Output the (X, Y) coordinate of the center of the cell containing the given text.  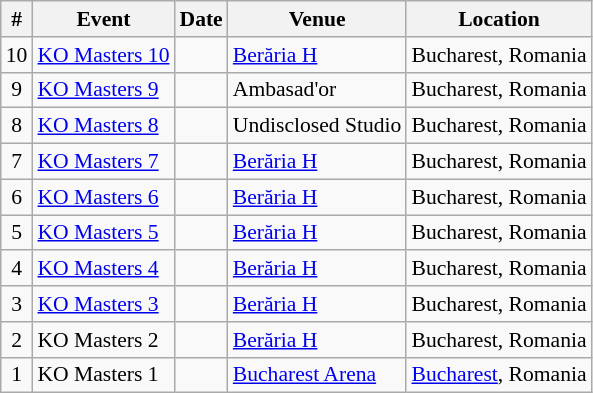
2 (17, 340)
6 (17, 197)
7 (17, 162)
Event (103, 19)
Date (200, 19)
KO Masters 5 (103, 233)
KO Masters 3 (103, 304)
KO Masters 6 (103, 197)
KO Masters 7 (103, 162)
5 (17, 233)
KO Masters 10 (103, 55)
KO Masters 1 (103, 375)
KO Masters 8 (103, 126)
9 (17, 90)
Location (498, 19)
Undisclosed Studio (318, 126)
KO Masters 2 (103, 340)
# (17, 19)
Bucharest Arena (318, 375)
4 (17, 269)
KO Masters 4 (103, 269)
Ambasad'or (318, 90)
10 (17, 55)
3 (17, 304)
Venue (318, 19)
1 (17, 375)
KO Masters 9 (103, 90)
8 (17, 126)
